Return (x, y) of the center of cell containing provided text 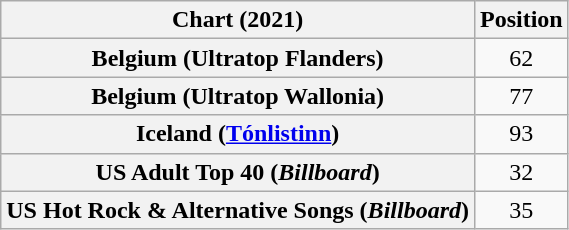
62 (521, 58)
Iceland (Tónlistinn) (238, 134)
Belgium (Ultratop Wallonia) (238, 96)
Belgium (Ultratop Flanders) (238, 58)
US Hot Rock & Alternative Songs (Billboard) (238, 210)
32 (521, 172)
77 (521, 96)
Position (521, 20)
US Adult Top 40 (Billboard) (238, 172)
35 (521, 210)
Chart (2021) (238, 20)
93 (521, 134)
